Search for the cell housing the specified text and yield its [x, y] center coordinate. 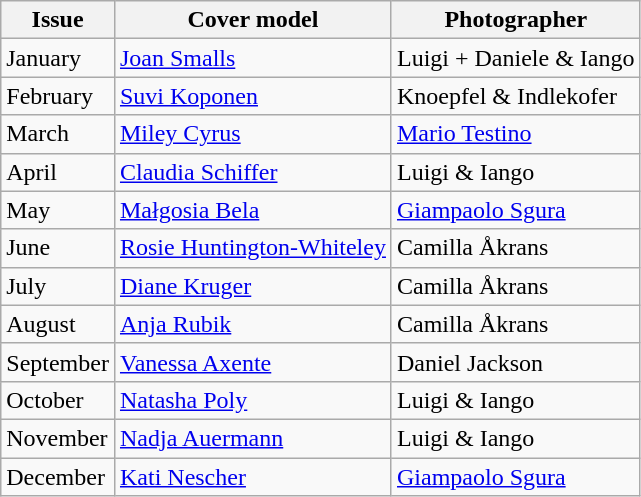
December [58, 477]
February [58, 96]
March [58, 134]
Małgosia Bela [252, 210]
July [58, 286]
Photographer [516, 20]
Issue [58, 20]
Miley Cyrus [252, 134]
May [58, 210]
June [58, 248]
Luigi + Daniele & Iango [516, 58]
April [58, 172]
Nadja Auermann [252, 438]
Anja Rubik [252, 324]
Diane Kruger [252, 286]
Knoepfel & Indlekofer [516, 96]
Natasha Poly [252, 400]
September [58, 362]
Claudia Schiffer [252, 172]
Kati Nescher [252, 477]
November [58, 438]
August [58, 324]
October [58, 400]
Rosie Huntington-Whiteley [252, 248]
Suvi Koponen [252, 96]
Vanessa Axente [252, 362]
Joan Smalls [252, 58]
January [58, 58]
Cover model [252, 20]
Mario Testino [516, 134]
Daniel Jackson [516, 362]
